From the cell containing the given text, extract its center point as [X, Y] coordinate. 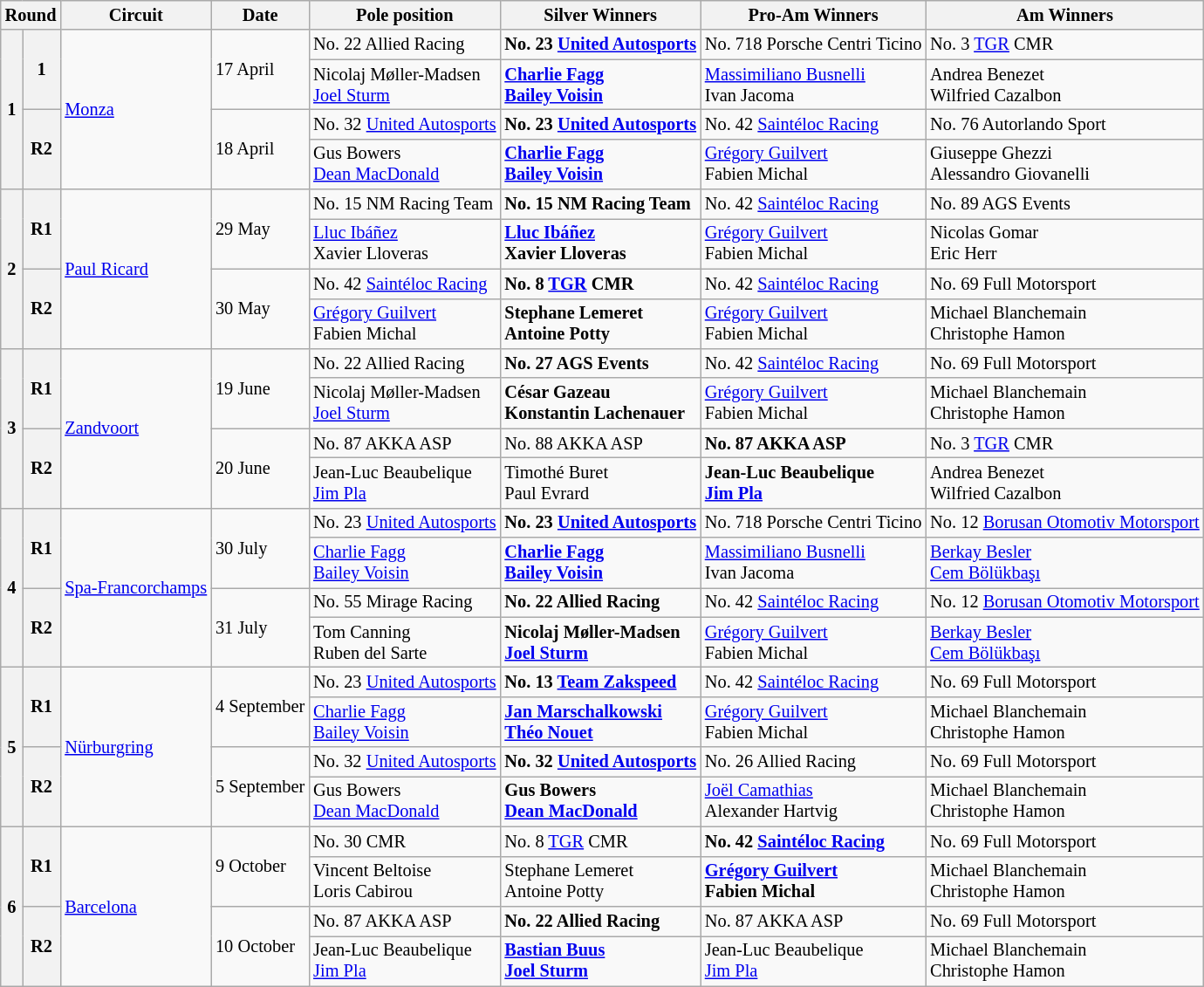
3 [12, 428]
6 [12, 906]
Vincent Beltoise Loris Cabirou [405, 881]
Joël Camathias Alexander Hartvig [813, 801]
No. 55 Mirage Racing [405, 602]
Round [31, 15]
30 July [260, 548]
No. 76 Autorlando Sport [1064, 124]
Paul Ricard [136, 269]
29 May [260, 229]
4 [12, 588]
Barcelona [136, 906]
César Gazeau Konstantin Lachenauer [600, 403]
Circuit [136, 15]
No. 13 Team Zakspeed [600, 682]
No. 26 Allied Racing [813, 762]
No. 30 CMR [405, 841]
4 September [260, 707]
Bastian Buus Joel Sturm [600, 961]
9 October [260, 866]
10 October [260, 946]
Spa-Francorchamps [136, 588]
Nürburgring [136, 747]
No. 27 AGS Events [600, 363]
Zandvoort [136, 428]
Am Winners [1064, 15]
Silver Winners [600, 15]
20 June [260, 468]
19 June [260, 387]
30 May [260, 309]
Date [260, 15]
Pole position [405, 15]
No. 88 AKKA ASP [600, 443]
Nicolas Gomar Eric Herr [1064, 243]
5 September [260, 787]
17 April [260, 70]
2 [12, 269]
No. 89 AGS Events [1064, 204]
Jan Marschalkowski Théo Nouet [600, 722]
5 [12, 747]
Tom Canning Ruben del Sarte [405, 642]
Giuseppe Ghezzi Alessandro Giovanelli [1064, 164]
Pro-Am Winners [813, 15]
Monza [136, 110]
31 July [260, 627]
18 April [260, 148]
Timothé Buret Paul Evrard [600, 483]
